Detect which cell encompasses the target text, then output its (x, y) center coordinate. 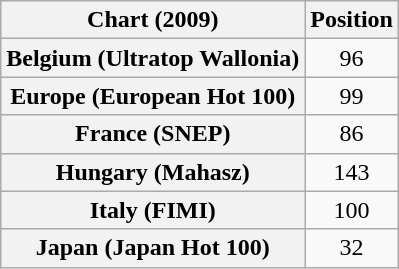
Hungary (Mahasz) (153, 172)
Japan (Japan Hot 100) (153, 248)
32 (352, 248)
Position (352, 20)
Europe (European Hot 100) (153, 96)
Chart (2009) (153, 20)
96 (352, 58)
86 (352, 134)
Belgium (Ultratop Wallonia) (153, 58)
100 (352, 210)
143 (352, 172)
Italy (FIMI) (153, 210)
France (SNEP) (153, 134)
99 (352, 96)
